Detect which cell encompasses the target text, then output its (X, Y) center coordinate. 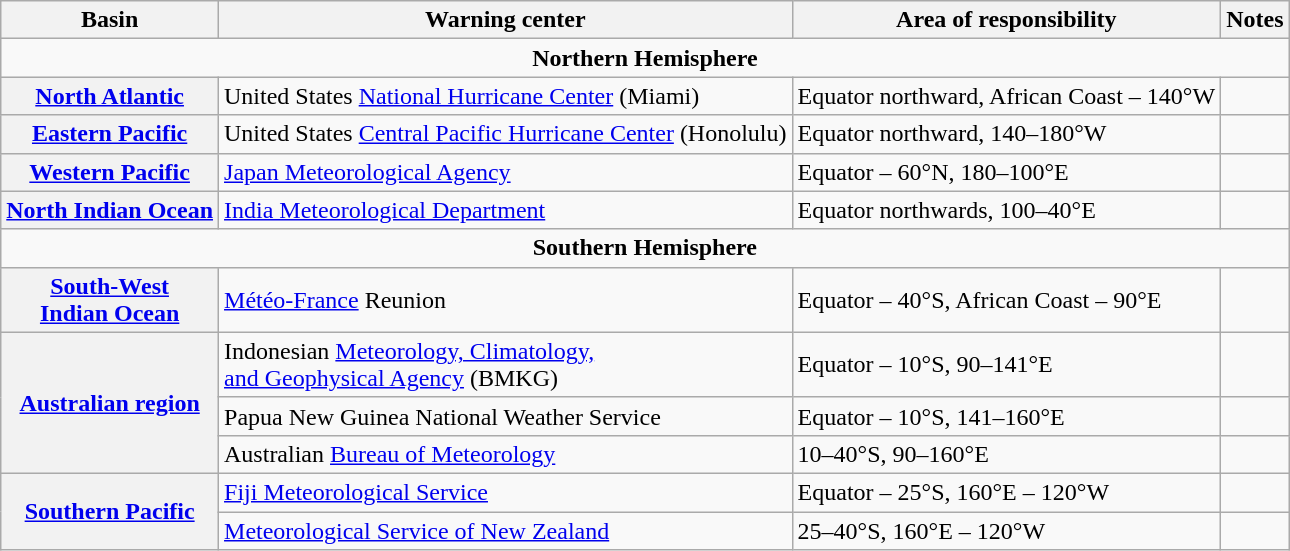
Equator northward, 140–180°W (1006, 134)
Basin (110, 20)
Equator – 60°N, 180–100°E (1006, 172)
Papua New Guinea National Weather Service (506, 416)
Meteorological Service of New Zealand (506, 531)
Southern Hemisphere (645, 248)
Eastern Pacific (110, 134)
Equator – 10°S, 141–160°E (1006, 416)
25–40°S, 160°E – 120°W (1006, 531)
Warning center (506, 20)
Notes (1255, 20)
Southern Pacific (110, 511)
South-WestIndian Ocean (110, 300)
Météo-France Reunion (506, 300)
Equator northwards, 100–40°E (1006, 210)
Australian Bureau of Meteorology (506, 454)
North Indian Ocean (110, 210)
Northern Hemisphere (645, 58)
Area of responsibility (1006, 20)
Indonesian Meteorology, Climatology, and Geophysical Agency (BMKG) (506, 364)
Equator – 10°S, 90–141°E (1006, 364)
Japan Meteorological Agency (506, 172)
Australian region (110, 402)
Equator – 40°S, African Coast – 90°E (1006, 300)
Equator – 25°S, 160°E – 120°W (1006, 492)
Equator northward, African Coast – 140°W (1006, 96)
Fiji Meteorological Service (506, 492)
North Atlantic (110, 96)
10–40°S, 90–160°E (1006, 454)
United States Central Pacific Hurricane Center (Honolulu) (506, 134)
India Meteorological Department (506, 210)
Western Pacific (110, 172)
United States National Hurricane Center (Miami) (506, 96)
